From the cell containing the given text, extract its center point as (X, Y) coordinate. 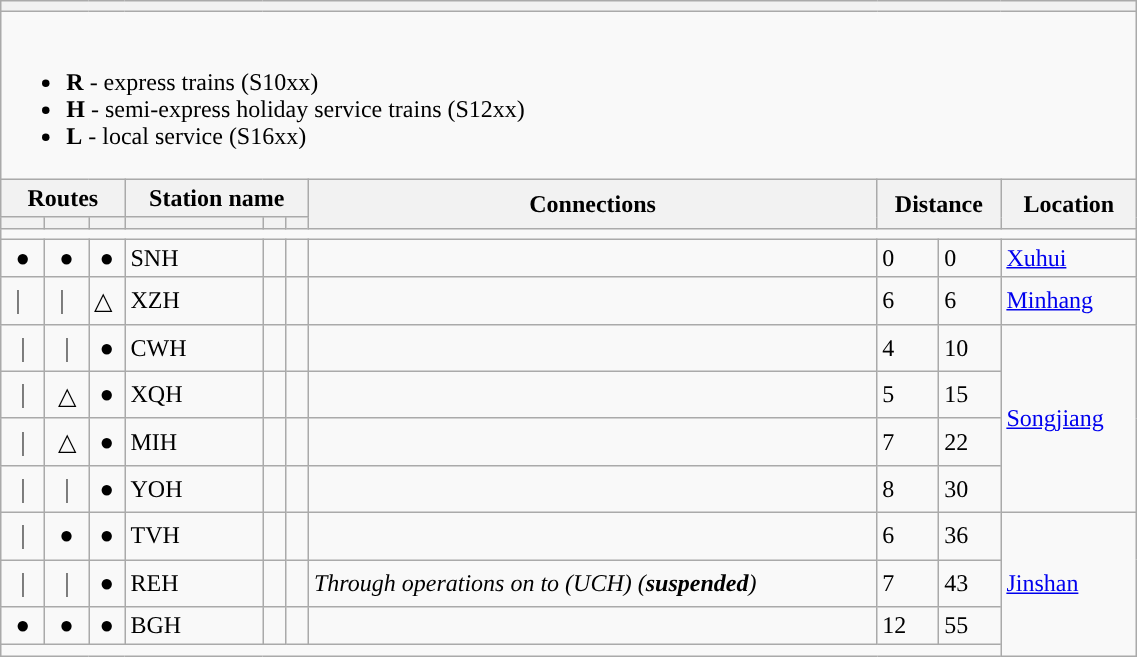
Distance (939, 204)
Xuhui (1069, 258)
CWH (194, 348)
MIH (194, 442)
43 (970, 584)
4 (908, 348)
BGH (194, 626)
30 (970, 488)
36 (970, 536)
12 (908, 626)
R - express trains (S10xx)H - semi-express holiday service trains (S12xx)L - local service (S16xx) (569, 96)
YOH (194, 488)
XQH (194, 394)
Connections (592, 204)
8 (908, 488)
REH (194, 584)
Location (1069, 204)
5 (908, 394)
15 (970, 394)
SNH (194, 258)
Jinshan (1069, 584)
Minhang (1069, 300)
10 (970, 348)
Station name (216, 198)
Routes (63, 198)
Through operations on to (UCH) (suspended) (592, 584)
TVH (194, 536)
22 (970, 442)
XZH (194, 300)
Songjiang (1069, 418)
55 (970, 626)
